Pinpoint the cell where the given text exists, returning its [x, y] midpoint coordinate. 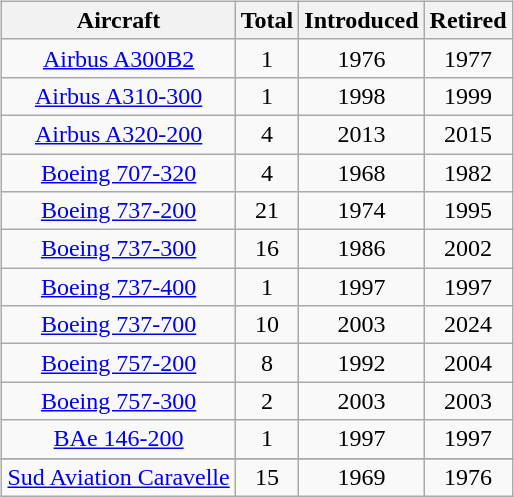
1982 [468, 173]
1998 [362, 96]
1968 [362, 173]
Total [267, 20]
1992 [362, 363]
Boeing 737-400 [118, 287]
Sud Aviation Caravelle [118, 477]
Boeing 757-300 [118, 401]
8 [267, 363]
21 [267, 211]
BAe 146-200 [118, 439]
16 [267, 249]
1999 [468, 96]
Boeing 707-320 [118, 173]
Boeing 757-200 [118, 363]
2024 [468, 325]
Aircraft [118, 20]
2 [267, 401]
15 [267, 477]
Airbus A310-300 [118, 96]
1995 [468, 211]
1974 [362, 211]
Boeing 737-300 [118, 249]
Boeing 737-200 [118, 211]
Retired [468, 20]
Airbus A300B2 [118, 58]
2013 [362, 134]
2002 [468, 249]
Introduced [362, 20]
1969 [362, 477]
10 [267, 325]
1977 [468, 58]
1986 [362, 249]
2004 [468, 363]
2015 [468, 134]
Airbus A320-200 [118, 134]
Boeing 737-700 [118, 325]
